Locate the cell with the specified text and output its [x, y] center coordinate. 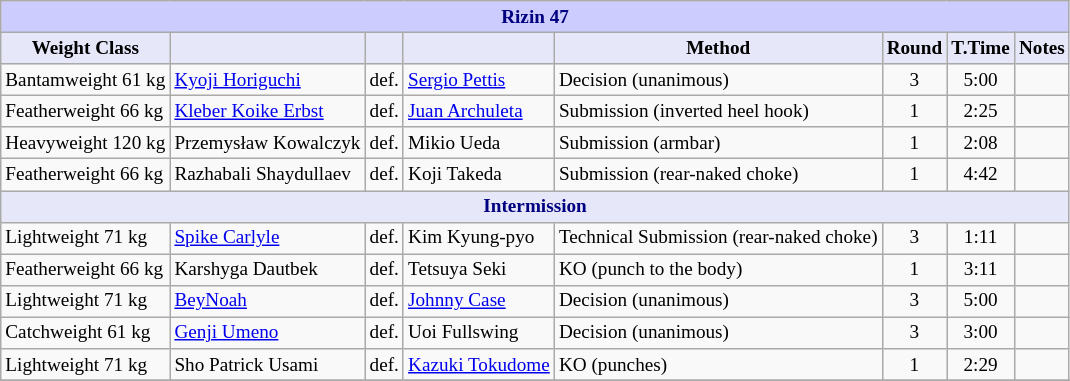
Submission (armbar) [718, 143]
BeyNoah [268, 301]
Tetsuya Seki [478, 270]
Bantamweight 61 kg [86, 80]
Przemysław Kowalczyk [268, 143]
Intermission [536, 206]
Sergio Pettis [478, 80]
3:00 [981, 333]
Heavyweight 120 kg [86, 143]
Method [718, 48]
Catchweight 61 kg [86, 333]
Submission (rear-naked choke) [718, 175]
3:11 [981, 270]
Genji Umeno [268, 333]
Weight Class [86, 48]
Razhabali Shaydullaev [268, 175]
Sho Patrick Usami [268, 365]
Notes [1042, 48]
Spike Carlyle [268, 238]
Juan Archuleta [478, 111]
Kyoji Horiguchi [268, 80]
Johnny Case [478, 301]
Kazuki Tokudome [478, 365]
Koji Takeda [478, 175]
2:08 [981, 143]
1:11 [981, 238]
Kim Kyung-pyo [478, 238]
T.Time [981, 48]
Submission (inverted heel hook) [718, 111]
Kleber Koike Erbst [268, 111]
KO (punches) [718, 365]
Karshyga Dautbek [268, 270]
Uoi Fullswing [478, 333]
2:25 [981, 111]
KO (punch to the body) [718, 270]
Rizin 47 [536, 17]
Technical Submission (rear-naked choke) [718, 238]
Round [914, 48]
2:29 [981, 365]
4:42 [981, 175]
Mikio Ueda [478, 143]
